Locate the cell with the specified text and output its (X, Y) center coordinate. 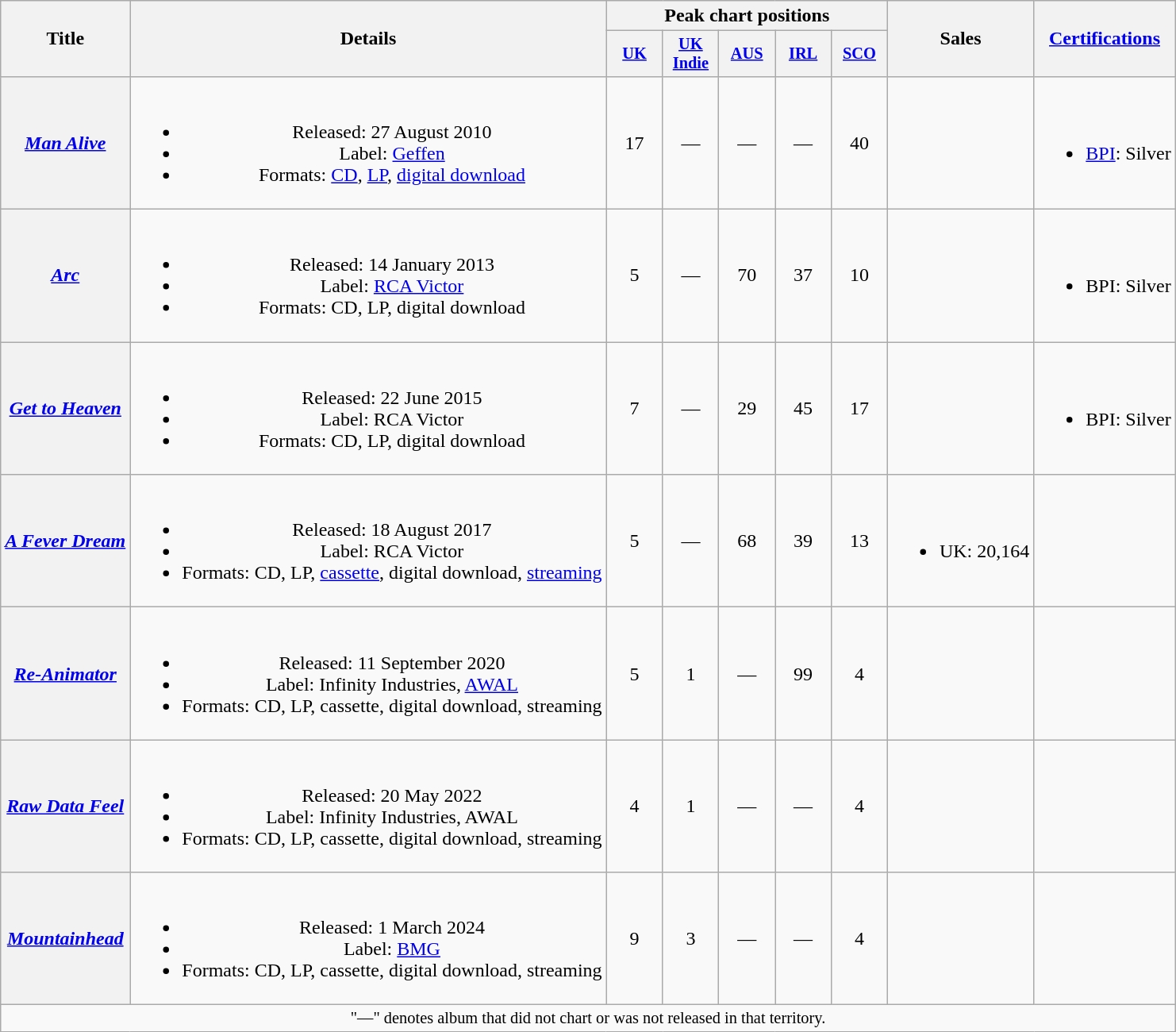
Released: 11 September 2020Label: Infinity Industries, AWALFormats: CD, LP, cassette, digital download, streaming (368, 673)
UKIndie (690, 54)
29 (747, 408)
13 (860, 541)
Raw Data Feel (65, 807)
A Fever Dream (65, 541)
Peak chart positions (747, 16)
Mountainhead (65, 938)
Released: 18 August 2017Label: RCA VictorFormats: CD, LP, cassette, digital download, streaming (368, 541)
Arc (65, 276)
37 (803, 276)
9 (635, 938)
45 (803, 408)
Sales (960, 39)
"—" denotes album that did not chart or was not released in that territory. (588, 1019)
Details (368, 39)
68 (747, 541)
40 (860, 143)
Certifications (1105, 39)
70 (747, 276)
10 (860, 276)
IRL (803, 54)
Title (65, 39)
39 (803, 541)
Re-Animator (65, 673)
Get to Heaven (65, 408)
Man Alive (65, 143)
SCO (860, 54)
Released: 1 March 2024Label: BMGFormats: CD, LP, cassette, digital download, streaming (368, 938)
Released: 22 June 2015Label: RCA VictorFormats: CD, LP, digital download (368, 408)
99 (803, 673)
Released: 14 January 2013Label: RCA VictorFormats: CD, LP, digital download (368, 276)
UK: 20,164 (960, 541)
UK (635, 54)
7 (635, 408)
Released: 20 May 2022Label: Infinity Industries, AWALFormats: CD, LP, cassette, digital download, streaming (368, 807)
AUS (747, 54)
3 (690, 938)
Released: 27 August 2010Label: GeffenFormats: CD, LP, digital download (368, 143)
